Identify which cell holds the provided text, then report its (X, Y) central coordinate. 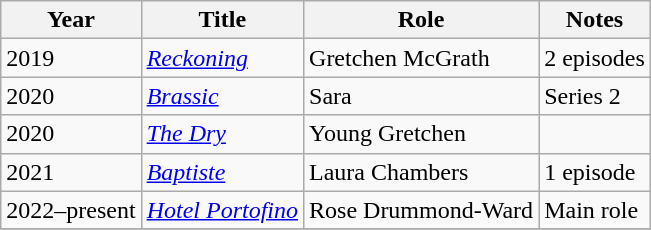
Rose Drummond-Ward (422, 210)
Hotel Portofino (222, 210)
Notes (595, 20)
Sara (422, 96)
2 episodes (595, 58)
Title (222, 20)
Young Gretchen (422, 134)
Brassic (222, 96)
Gretchen McGrath (422, 58)
Reckoning (222, 58)
2019 (71, 58)
2021 (71, 172)
Baptiste (222, 172)
Laura Chambers (422, 172)
Series 2 (595, 96)
The Dry (222, 134)
Role (422, 20)
2022–present (71, 210)
1 episode (595, 172)
Year (71, 20)
Main role (595, 210)
